Find where the given text appears and provide that cell's center as (X, Y) coordinate. 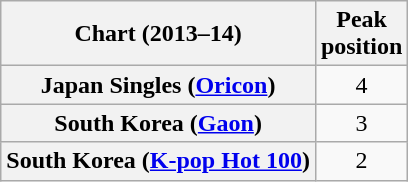
2 (361, 161)
Chart (2013–14) (158, 34)
Peakposition (361, 34)
Japan Singles (Oricon) (158, 85)
3 (361, 123)
South Korea (Gaon) (158, 123)
4 (361, 85)
South Korea (K-pop Hot 100) (158, 161)
